For the text-containing cell, return its midpoint in [X, Y] coordinate format. 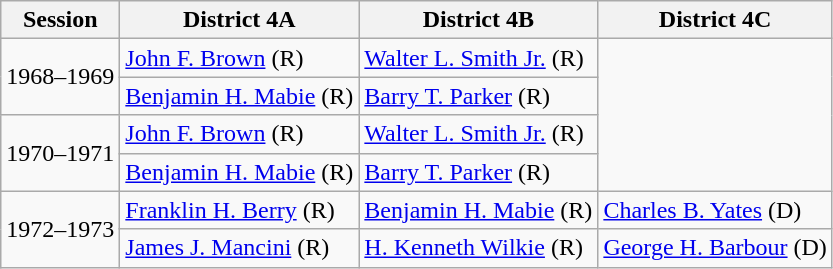
Franklin H. Berry (R) [240, 210]
District 4B [478, 20]
George H. Barbour (D) [716, 248]
1970–1971 [60, 153]
H. Kenneth Wilkie (R) [478, 248]
1968–1969 [60, 77]
District 4A [240, 20]
District 4C [716, 20]
Charles B. Yates (D) [716, 210]
James J. Mancini (R) [240, 248]
Session [60, 20]
1972–1973 [60, 229]
